Identify which cell holds the provided text, then report its [X, Y] central coordinate. 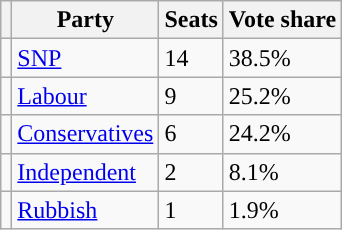
SNP [86, 58]
1 [191, 210]
6 [191, 134]
8.1% [282, 172]
Conservatives [86, 134]
14 [191, 58]
38.5% [282, 58]
Labour [86, 96]
Independent [86, 172]
Rubbish [86, 210]
9 [191, 96]
2 [191, 172]
Seats [191, 20]
24.2% [282, 134]
Party [86, 20]
1.9% [282, 210]
Vote share [282, 20]
25.2% [282, 96]
